Capture the cell that displays the provided text and extract its [X, Y] central coordinate. 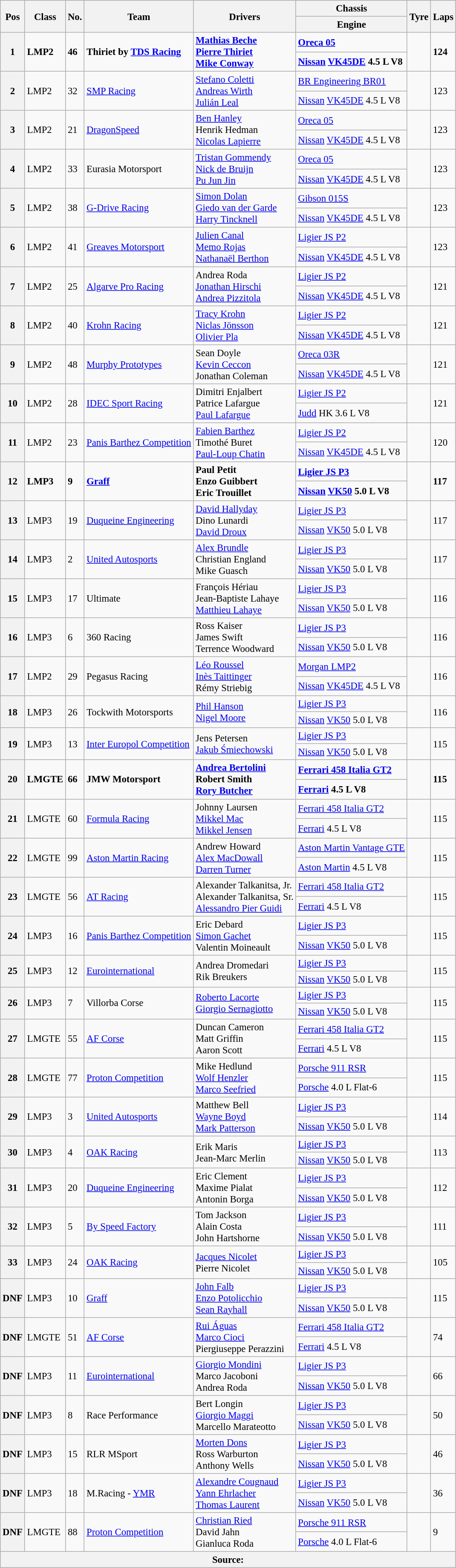
51 [75, 1337]
Team [139, 16]
Aston Martin 4.5 L V8 [351, 868]
Léo Roussel Inès Taittinger Rémy Striebig [245, 677]
Phil Hanson Nigel Moore [245, 712]
Thiriet by TDS Racing [139, 52]
360 Racing [139, 637]
Sean Doyle Kevin Ceccon Jonathan Coleman [245, 364]
BR Engineering BR01 [351, 81]
Roberto Lacorte Giorgio Sernagiotto [245, 1003]
41 [75, 247]
Erik Maris Jean-Marc Merlin [245, 1152]
Source: [228, 1559]
111 [443, 1227]
Mathias Beche Pierre Thiriet Mike Conway [245, 52]
Morgan LMP2 [351, 667]
Pos [13, 16]
Class [45, 16]
105 [443, 1262]
112 [443, 1188]
M.Racing - YMR [139, 1493]
27 [13, 1039]
Pegasus Racing [139, 677]
Alex Brundle Christian England Mike Guasch [245, 559]
Greaves Motorsport [139, 247]
Simon Dolan Giedo van der Garde Harry Tincknell [245, 208]
88 [75, 1532]
50 [443, 1415]
30 [13, 1152]
AT Racing [139, 896]
40 [75, 325]
Rui Águas Marco Cioci Piergiuseppe Perazzini [245, 1337]
48 [75, 364]
120 [443, 442]
Tockwith Motorsports [139, 712]
Andrew Howard Alex MacDowall Darren Turner [245, 858]
François Hériau Jean-Baptiste Lahaye Matthieu Lahaye [245, 598]
Judd HK 3.6 L V8 [351, 413]
114 [443, 1117]
Ross Kaiser James Swift Terrence Woodward [245, 637]
Tracy Krohn Niclas Jönsson Olivier Pla [245, 325]
Johnny Laursen Mikkel Mac Mikkel Jensen [245, 819]
Andrea Dromedari Rik Breukers [245, 971]
Chassis [351, 9]
Morten Dons Ross Warburton Anthony Wells [245, 1454]
56 [75, 896]
SMP Racing [139, 91]
Formula Racing [139, 819]
74 [443, 1337]
Stefano Coletti Andreas Wirth Julián Leal [245, 91]
Bert Longin Giorgio Maggi Marcello Marateotto [245, 1415]
Duncan Cameron Matt Griffin Aaron Scott [245, 1039]
Ultimate [139, 598]
31 [13, 1188]
By Speed Factory [139, 1227]
14 [13, 559]
Engine [351, 25]
Villorba Corse [139, 1003]
RLR MSport [139, 1454]
JMW Motorsport [139, 780]
G-Drive Racing [139, 208]
Drivers [245, 16]
Race Performance [139, 1415]
Ben Hanley Henrik Hedman Nicolas Lapierre [245, 130]
Tyre [418, 16]
38 [75, 208]
Christian Ried David Jahn Gianluca Roda [245, 1532]
Oreca 03R [351, 355]
Tristan Gommendy Nick de Bruijn Pu Jun Jin [245, 169]
Inter Europol Competition [139, 744]
55 [75, 1039]
Jens Petersen Jakub Śmiechowski [245, 744]
Giorgio Mondini Marco Jacoboni Andrea Roda [245, 1376]
77 [75, 1078]
60 [75, 819]
Tom Jackson Alain Costa John Hartshorne [245, 1227]
Laps [443, 16]
Krohn Racing [139, 325]
Fabien Barthez Timothé Buret Paul-Loup Chatin [245, 442]
David Hallyday Dino Lunardi David Droux [245, 520]
113 [443, 1152]
22 [13, 858]
Alexandre Cougnaud Yann Ehrlacher Thomas Laurent [245, 1493]
Eric Debard Simon Gachet Valentin Moineault [245, 936]
DragonSpeed [139, 130]
Julien Canal Memo Rojas Nathanaël Berthon [245, 247]
Aston Martin Vantage GTE [351, 848]
1 [13, 52]
Matthew Bell Wayne Boyd Mark Patterson [245, 1117]
Mike Hedlund Wolf Henzler Marco Seefried [245, 1078]
Dimitri Enjalbert Patrice Lafargue Paul Lafargue [245, 403]
Andrea Bertolini Robert Smith Rory Butcher [245, 780]
Eric Clement Maxime Pialat Antonin Borga [245, 1188]
No. [75, 16]
John Falb Enzo Potolicchio Sean Rayhall [245, 1298]
99 [75, 858]
Gibson 015S [351, 198]
36 [443, 1493]
Aston Martin Racing [139, 858]
IDEC Sport Racing [139, 403]
Eurasia Motorsport [139, 169]
Algarve Pro Racing [139, 286]
Paul Petit Enzo Guibbert Eric Trouillet [245, 481]
Jacques Nicolet Pierre Nicolet [245, 1262]
Murphy Prototypes [139, 364]
Andrea Roda Jonathan Hirschi Andrea Pizzitola [245, 286]
124 [443, 52]
Alexander Talkanitsa, Jr. Alexander Talkanitsa, Sr. Alessandro Pier Guidi [245, 896]
